Return the [x, y] coordinate for the center point of the cell that contains the specified text.  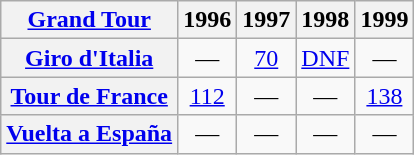
Tour de France [90, 96]
1998 [326, 20]
1997 [266, 20]
1996 [208, 20]
70 [266, 58]
1999 [384, 20]
Grand Tour [90, 20]
138 [384, 96]
DNF [326, 58]
112 [208, 96]
Giro d'Italia [90, 58]
Vuelta a España [90, 134]
